Detect which cell encompasses the target text, then output its [x, y] center coordinate. 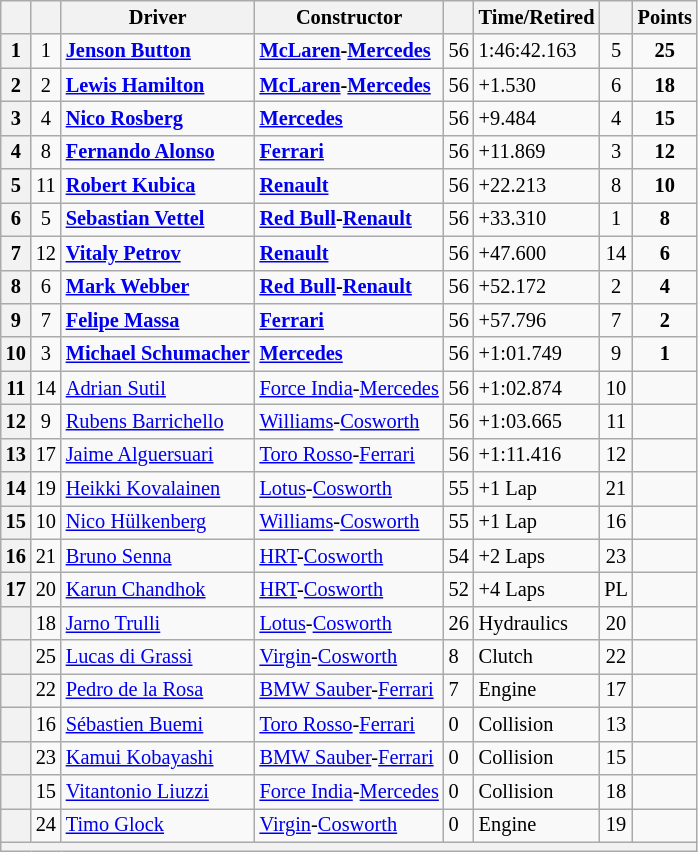
Lewis Hamilton [158, 85]
Mark Webber [158, 287]
Fernando Alonso [158, 152]
+1.530 [537, 85]
+47.600 [537, 253]
Time/Retired [537, 17]
Jenson Button [158, 51]
Adrian Sutil [158, 388]
Jaime Alguersuari [158, 455]
Vitaly Petrov [158, 253]
Nico Hülkenberg [158, 522]
Constructor [350, 17]
Vitantonio Liuzzi [158, 791]
Felipe Massa [158, 320]
+52.172 [537, 287]
52 [459, 589]
+1:03.665 [537, 421]
Jarno Trulli [158, 623]
+22.213 [537, 186]
Kamui Kobayashi [158, 758]
Nico Rosberg [158, 118]
24 [46, 825]
Michael Schumacher [158, 354]
Robert Kubica [158, 186]
+11.869 [537, 152]
+9.484 [537, 118]
Lucas di Grassi [158, 657]
Pedro de la Rosa [158, 690]
+4 Laps [537, 589]
+1:01.749 [537, 354]
26 [459, 623]
+57.796 [537, 320]
Sébastien Buemi [158, 724]
Sebastian Vettel [158, 219]
Clutch [537, 657]
54 [459, 556]
+2 Laps [537, 556]
+33.310 [537, 219]
Points [665, 17]
Rubens Barrichello [158, 421]
+1:02.874 [537, 388]
Driver [158, 17]
Timo Glock [158, 825]
1:46:42.163 [537, 51]
Heikki Kovalainen [158, 489]
+1:11.416 [537, 455]
Hydraulics [537, 623]
Bruno Senna [158, 556]
PL [616, 589]
Karun Chandhok [158, 589]
